Determine the (X, Y) coordinate at the center of the cell enclosing the given text.  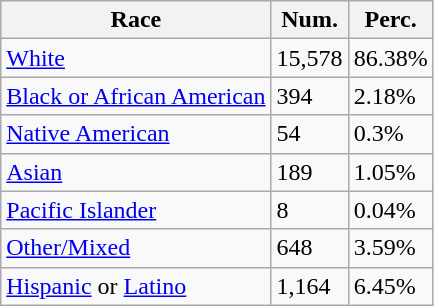
394 (310, 96)
3.59% (390, 248)
54 (310, 134)
Num. (310, 20)
1.05% (390, 172)
86.38% (390, 58)
Black or African American (136, 96)
0.3% (390, 134)
648 (310, 248)
White (136, 58)
6.45% (390, 286)
1,164 (310, 286)
8 (310, 210)
Other/Mixed (136, 248)
189 (310, 172)
2.18% (390, 96)
Race (136, 20)
Asian (136, 172)
Hispanic or Latino (136, 286)
Pacific Islander (136, 210)
0.04% (390, 210)
Native American (136, 134)
Perc. (390, 20)
15,578 (310, 58)
